Extract the [X, Y] coordinate from the center of the cell holding the provided text.  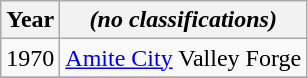
Amite City Valley Forge [184, 58]
(no classifications) [184, 20]
Year [30, 20]
1970 [30, 58]
